Detect which cell encompasses the target text, then output its [x, y] center coordinate. 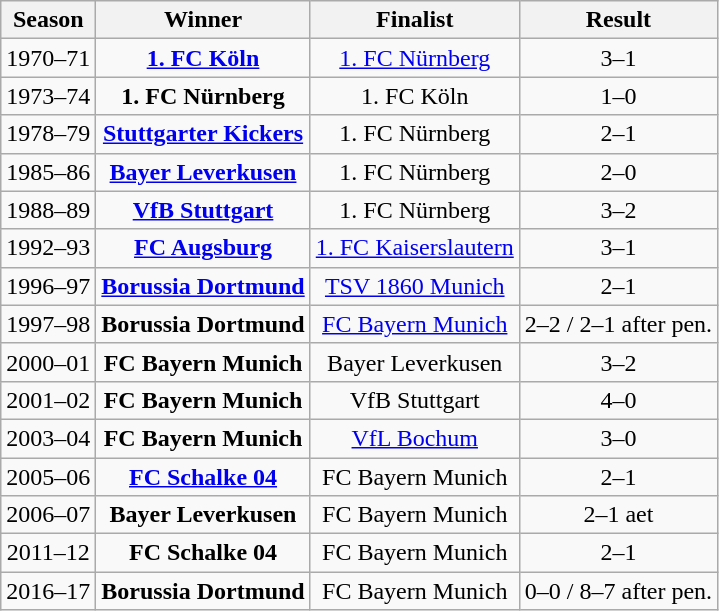
2–1 aet [618, 515]
TSV 1860 Munich [414, 286]
1985–86 [48, 172]
2–0 [618, 172]
Stuttgarter Kickers [203, 134]
2–2 / 2–1 after pen. [618, 324]
Finalist [414, 20]
Result [618, 20]
1992–93 [48, 248]
2000–01 [48, 362]
1978–79 [48, 134]
1. FC Kaiserslautern [414, 248]
1973–74 [48, 96]
Season [48, 20]
Winner [203, 20]
2006–07 [48, 515]
1970–71 [48, 58]
1988–89 [48, 210]
1997–98 [48, 324]
2003–04 [48, 438]
1–0 [618, 96]
FC Augsburg [203, 248]
2005–06 [48, 477]
2016–17 [48, 591]
2001–02 [48, 400]
3–0 [618, 438]
0–0 / 8–7 after pen. [618, 591]
4–0 [618, 400]
1996–97 [48, 286]
VfL Bochum [414, 438]
2011–12 [48, 553]
